Scan for the cell matching the given text and deliver its [x, y] coordinate at center. 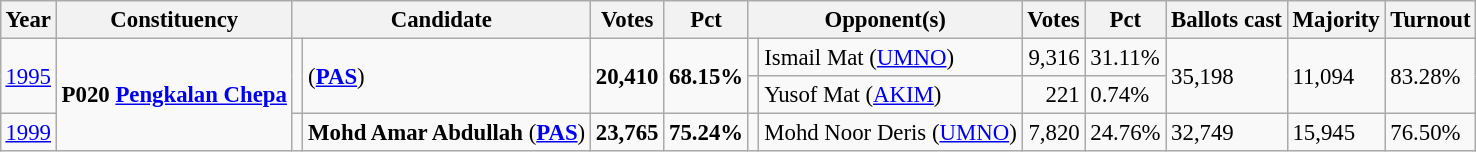
Majority [1336, 20]
83.28% [1430, 76]
Mohd Amar Abdullah (PAS) [447, 133]
9,316 [1054, 57]
35,198 [1226, 76]
P020 Pengkalan Chepa [174, 94]
Ismail Mat (UMNO) [890, 57]
76.50% [1430, 133]
1995 [28, 76]
(PAS) [447, 76]
0.74% [1126, 95]
Constituency [174, 20]
Opponent(s) [885, 20]
Yusof Mat (AKIM) [890, 95]
75.24% [706, 133]
24.76% [1126, 133]
68.15% [706, 76]
221 [1054, 95]
Year [28, 20]
32,749 [1226, 133]
1999 [28, 133]
11,094 [1336, 76]
31.11% [1126, 57]
Turnout [1430, 20]
Candidate [441, 20]
Ballots cast [1226, 20]
23,765 [626, 133]
7,820 [1054, 133]
15,945 [1336, 133]
Mohd Noor Deris (UMNO) [890, 133]
20,410 [626, 76]
